Pinpoint the cell where the given text exists, returning its [X, Y] midpoint coordinate. 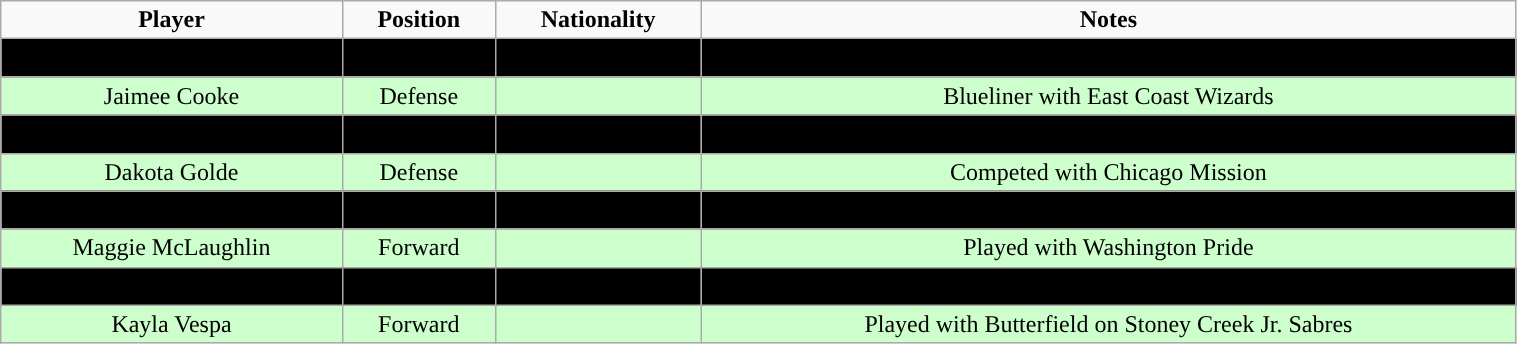
Played for Stoney Creek Jr. Sabres [1108, 58]
Jaimee Cooke [172, 96]
Amanda Butterfield [172, 58]
Emily Middagh [172, 286]
Played in Canada for Nepean Jr. Wildcats [1108, 210]
Played with Butterfield on Stoney Creek Jr. Sabres [1108, 324]
Kalie Grant [172, 210]
Selected to Team Manitoba [1108, 286]
Notes [1108, 20]
Played with Washington Pride [1108, 248]
Cooke's teammate on East Coast Wizards [1108, 134]
Kayla Vespa [172, 324]
Blueliner with East Coast Wizards [1108, 96]
Jacquie Diffley [172, 134]
Position [418, 20]
Player [172, 20]
Nationality [598, 20]
Dakota Golde [172, 172]
Competed with Chicago Mission [1108, 172]
Maggie McLaughlin [172, 248]
